Identify which cell holds the provided text, then report its (X, Y) central coordinate. 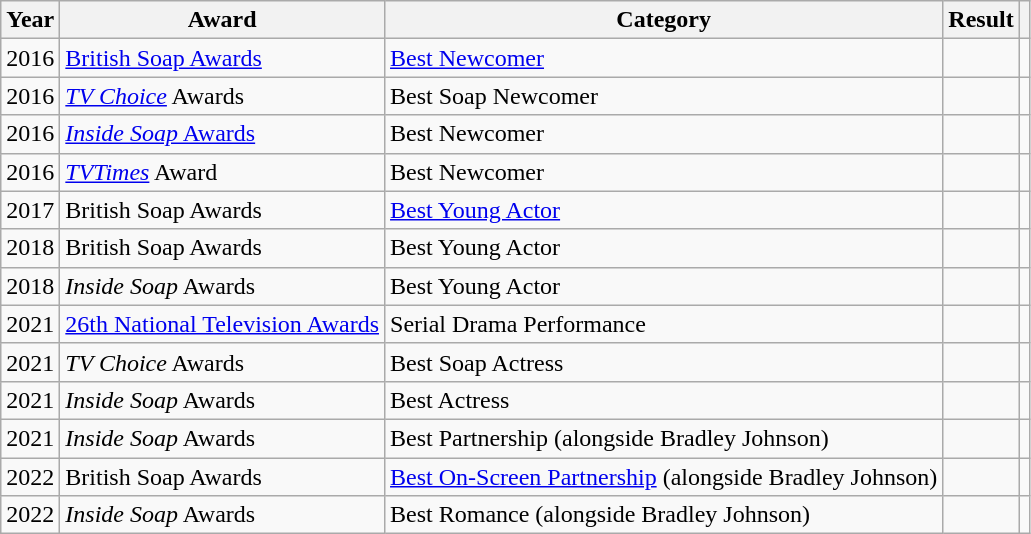
Category (664, 20)
TVTimes Award (222, 172)
Serial Drama Performance (664, 324)
Award (222, 20)
Best Partnership (alongside Bradley Johnson) (664, 438)
Best On-Screen Partnership (alongside Bradley Johnson) (664, 477)
2017 (30, 210)
26th National Television Awards (222, 324)
Best Soap Actress (664, 362)
Result (981, 20)
Best Soap Newcomer (664, 96)
Best Romance (alongside Bradley Johnson) (664, 515)
Best Actress (664, 400)
Year (30, 20)
